Capture the cell that displays the provided text and extract its [x, y] central coordinate. 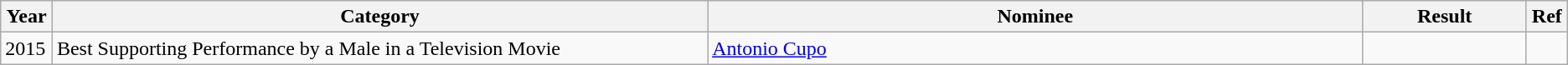
Antonio Cupo [1035, 48]
Ref [1546, 17]
Result [1445, 17]
Category [379, 17]
Nominee [1035, 17]
Best Supporting Performance by a Male in a Television Movie [379, 48]
Year [27, 17]
2015 [27, 48]
